Return [X, Y] of the center of cell containing provided text 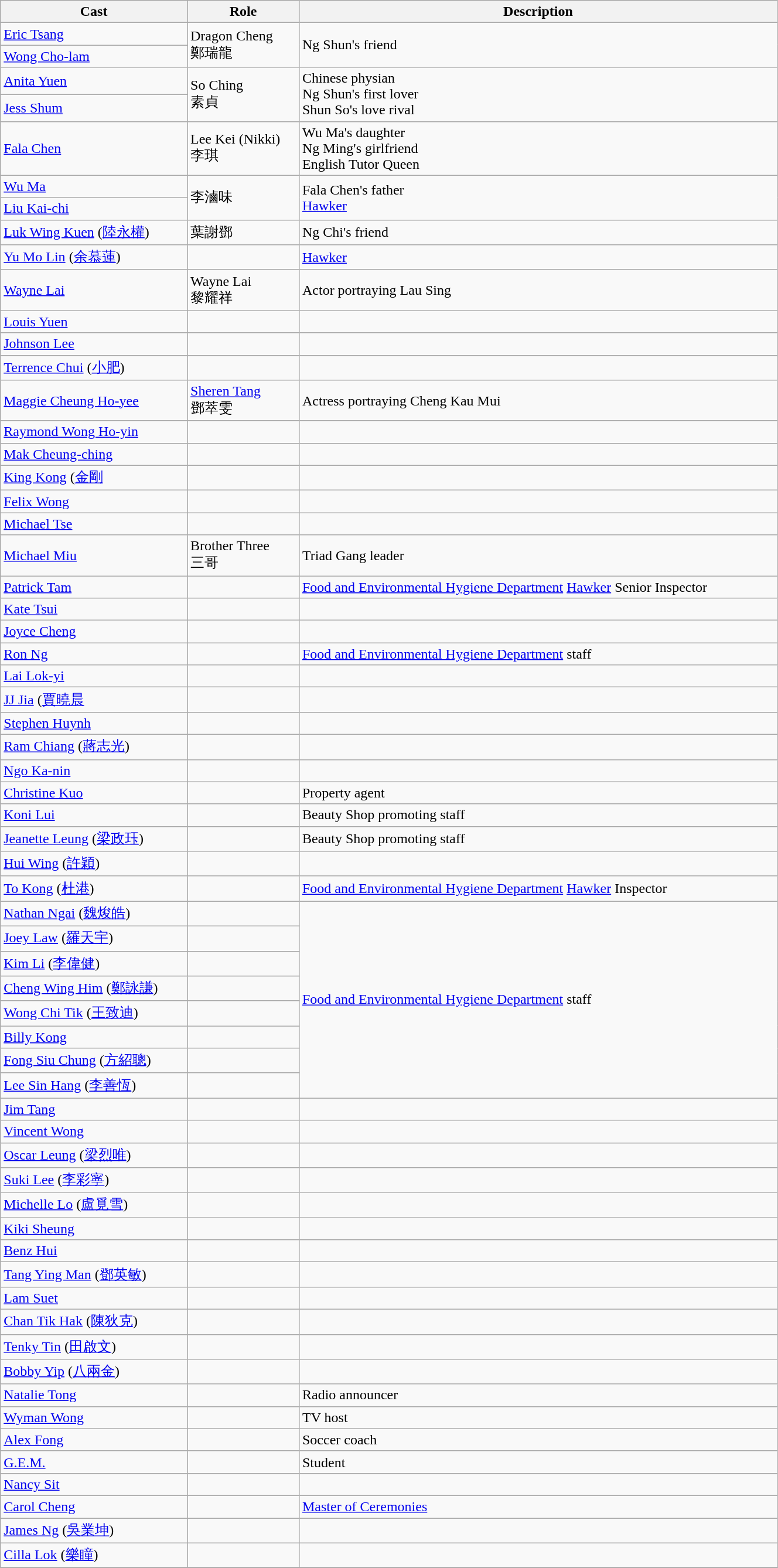
Dragon Cheng鄭瑞龍 [244, 45]
Chinese physianNg Shun's first loverShun So's love rival [538, 94]
Stephen Huynh [94, 723]
Wu Ma's daughterNg Ming's girlfriendEnglish Tutor Queen [538, 148]
Description [538, 12]
Kiki Sheung [94, 1229]
Cast [94, 12]
葉謝鄧 [244, 232]
Liu Kai-chi [94, 209]
Wyman Wong [94, 1417]
Jess Shum [94, 108]
Chan Tik Hak (陳狄克) [94, 1322]
Triad Gang leader [538, 555]
James Ng (吳業坤) [94, 1530]
Mak Cheung-ching [94, 454]
Lam Suet [94, 1298]
TV host [538, 1417]
Nancy Sit [94, 1484]
Eric Tsang [94, 34]
Maggie Cheung Ho-yee [94, 401]
Jeanette Leung (梁政珏) [94, 839]
Kate Tsui [94, 609]
Billy Kong [94, 1037]
Ron Ng [94, 654]
Lee Sin Hang (李善恆) [94, 1085]
Ng Shun's friend [538, 45]
Wong Chi Tik (王致迪) [94, 1014]
Nathan Ngai (魏焌皓) [94, 914]
Natalie Tong [94, 1395]
So Ching素貞 [244, 94]
Lai Lok-yi [94, 676]
Felix Wong [94, 502]
Food and Environmental Hygiene Department Hawker Senior Inspector [538, 587]
Yu Mo Lin (余慕蓮) [94, 258]
Joey Law (羅天宇) [94, 939]
Wu Ma [94, 186]
Ngo Ka-nin [94, 771]
G.E.M. [94, 1462]
JJ Jia (賈曉晨 [94, 700]
Anita Yuen [94, 81]
Raymond Wong Ho-yin [94, 432]
Cilla Lok (樂瞳) [94, 1555]
Wayne Lai黎耀祥 [244, 290]
Kim Li (李偉健) [94, 963]
Actress portraying Cheng Kau Mui [538, 401]
Food and Environmental Hygiene Department Hawker Inspector [538, 888]
Alex Fong [94, 1440]
Radio announcer [538, 1395]
Joyce Cheng [94, 632]
Property agent [538, 793]
Ram Chiang (蔣志光) [94, 746]
Soccer coach [538, 1440]
Koni Lui [94, 815]
Actor portraying Lau Sing [538, 290]
李滷味 [244, 197]
Louis Yuen [94, 322]
Fala Chen [94, 148]
Ng Chi's friend [538, 232]
Luk Wing Kuen (陸永權) [94, 232]
Benz Hui [94, 1251]
Suki Lee (李彩寧) [94, 1180]
Jim Tang [94, 1109]
Oscar Leung (梁烈唯) [94, 1155]
Terrence Chui (小肥) [94, 368]
Christine Kuo [94, 793]
Role [244, 12]
Brother Three三哥 [244, 555]
Fong Siu Chung (方紹聰) [94, 1061]
To Kong (杜港) [94, 888]
King Kong (金剛 [94, 478]
Vincent Wong [94, 1131]
Lee Kei (Nikki)李琪 [244, 148]
Fala Chen's fatherHawker [538, 197]
Carol Cheng [94, 1506]
Hawker [538, 258]
Johnson Lee [94, 344]
Michelle Lo (盧覓雪) [94, 1205]
Student [538, 1462]
Cheng Wing Him (鄭詠謙) [94, 989]
Wayne Lai [94, 290]
Tang Ying Man (鄧英敏) [94, 1275]
Michael Miu [94, 555]
Master of Ceremonies [538, 1506]
Hui Wing (許穎) [94, 864]
Michael Tse [94, 524]
Tenky Tin (田啟文) [94, 1347]
Patrick Tam [94, 587]
Sheren Tang鄧萃雯 [244, 401]
Bobby Yip (八兩金) [94, 1372]
Wong Cho-lam [94, 56]
